Identify which cell holds the provided text, then report its (X, Y) central coordinate. 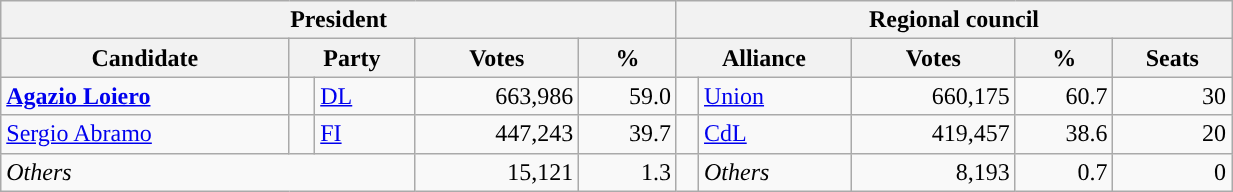
0 (1172, 172)
8,193 (933, 172)
Alliance (764, 58)
20 (1172, 134)
Agazio Loiero (145, 96)
President (339, 20)
Sergio Abramo (145, 134)
FI (365, 134)
CdL (776, 134)
30 (1172, 96)
447,243 (497, 134)
DL (365, 96)
1.3 (628, 172)
0.7 (1064, 172)
Union (776, 96)
39.7 (628, 134)
663,986 (497, 96)
59.0 (628, 96)
15,121 (497, 172)
660,175 (933, 96)
419,457 (933, 134)
Candidate (145, 58)
Party (352, 58)
Seats (1172, 58)
60.7 (1064, 96)
Regional council (954, 20)
38.6 (1064, 134)
